Identify which cell holds the provided text, then report its [x, y] central coordinate. 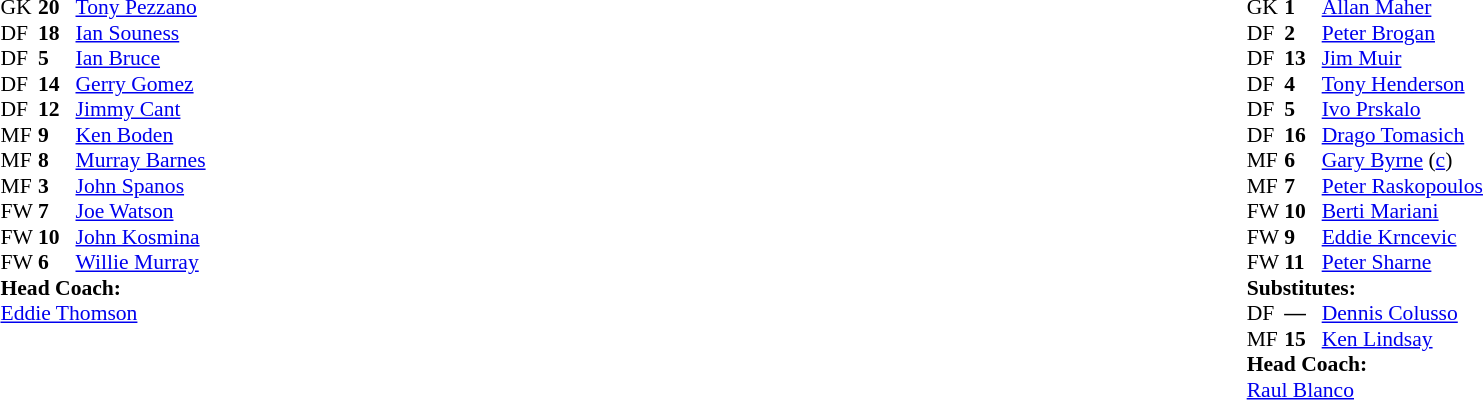
12 [57, 109]
Dennis Colusso [1402, 313]
Willie Murray [141, 263]
Ken Boden [141, 135]
3 [57, 186]
15 [1303, 339]
Peter Brogan [1402, 33]
18 [57, 33]
Gary Byrne (c) [1402, 161]
Jim Muir [1402, 59]
13 [1303, 59]
Berti Mariani [1402, 211]
Eddie Thomson [102, 313]
Ian Bruce [141, 59]
Murray Barnes [141, 161]
Gerry Gomez [141, 84]
Peter Sharne [1402, 263]
Ian Souness [141, 33]
2 [1303, 33]
Substitutes: [1365, 288]
Joe Watson [141, 211]
8 [57, 161]
John Kosmina [141, 237]
Peter Raskopoulos [1402, 186]
16 [1303, 135]
Ivo Prskalo [1402, 109]
Ken Lindsay [1402, 339]
4 [1303, 84]
— [1303, 313]
Eddie Krncevic [1402, 237]
14 [57, 84]
Tony Henderson [1402, 84]
11 [1303, 263]
Drago Tomasich [1402, 135]
John Spanos [141, 186]
Jimmy Cant [141, 109]
